Determine the (x, y) coordinate at the center of the cell enclosing the given text.  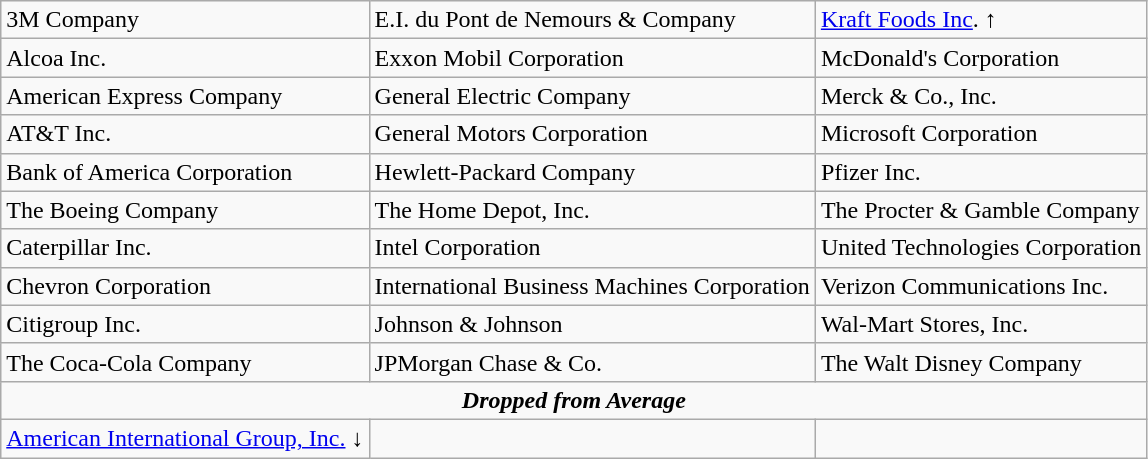
Caterpillar Inc. (185, 248)
Kraft Foods Inc. ↑ (981, 20)
Johnson & Johnson (592, 324)
Merck & Co., Inc. (981, 96)
Wal-Mart Stores, Inc. (981, 324)
United Technologies Corporation (981, 248)
Citigroup Inc. (185, 324)
JPMorgan Chase & Co. (592, 362)
McDonald's Corporation (981, 58)
Verizon Communications Inc. (981, 286)
Pfizer Inc. (981, 172)
Intel Corporation (592, 248)
AT&T Inc. (185, 134)
Chevron Corporation (185, 286)
The Procter & Gamble Company (981, 210)
American International Group, Inc. ↓ (185, 438)
The Walt Disney Company (981, 362)
The Coca-Cola Company (185, 362)
American Express Company (185, 96)
The Boeing Company (185, 210)
The Home Depot, Inc. (592, 210)
Bank of America Corporation (185, 172)
Alcoa Inc. (185, 58)
E.I. du Pont de Nemours & Company (592, 20)
General Motors Corporation (592, 134)
International Business Machines Corporation (592, 286)
Dropped from Average (574, 400)
Microsoft Corporation (981, 134)
General Electric Company (592, 96)
Hewlett-Packard Company (592, 172)
Exxon Mobil Corporation (592, 58)
3M Company (185, 20)
